Return the [x, y] coordinate for the center point of the cell that contains the specified text.  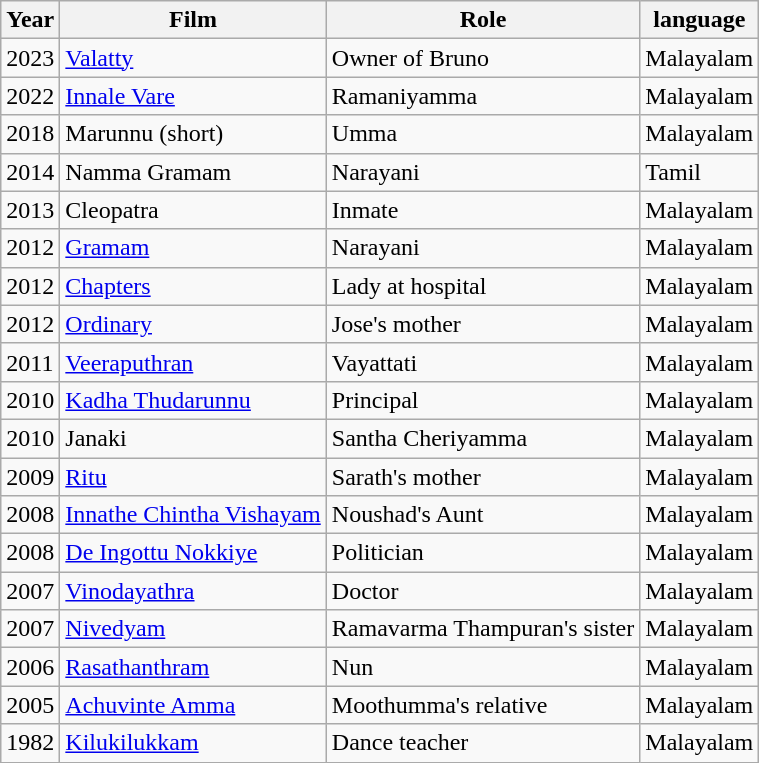
Gramam [193, 248]
Owner of Bruno [483, 58]
De Ingottu Nokkiye [193, 553]
Vayattati [483, 362]
Sarath's mother [483, 477]
1982 [30, 743]
Achuvinte Amma [193, 705]
2014 [30, 172]
Veeraputhran [193, 362]
Ritu [193, 477]
Ordinary [193, 324]
Ramaniyamma [483, 96]
Santha Cheriyamma [483, 438]
Marunnu (short) [193, 134]
2009 [30, 477]
language [700, 20]
Politician [483, 553]
Namma Gramam [193, 172]
Role [483, 20]
Moothumma's relative [483, 705]
Cleopatra [193, 210]
Noushad's Aunt [483, 515]
2018 [30, 134]
Principal [483, 400]
Dance teacher [483, 743]
2005 [30, 705]
Lady at hospital [483, 286]
Tamil [700, 172]
Janaki [193, 438]
Doctor [483, 591]
Kilukilukkam [193, 743]
2022 [30, 96]
Valatty [193, 58]
Nivedyam [193, 629]
Vinodayathra [193, 591]
Umma [483, 134]
Innathe Chintha Vishayam [193, 515]
Innale Vare [193, 96]
Kadha Thudarunnu [193, 400]
Nun [483, 667]
2011 [30, 362]
2023 [30, 58]
Ramavarma Thampuran's sister [483, 629]
Chapters [193, 286]
2013 [30, 210]
2006 [30, 667]
Film [193, 20]
Inmate [483, 210]
Jose's mother [483, 324]
Rasathanthram [193, 667]
Year [30, 20]
